Identify which cell holds the provided text, then report its (X, Y) central coordinate. 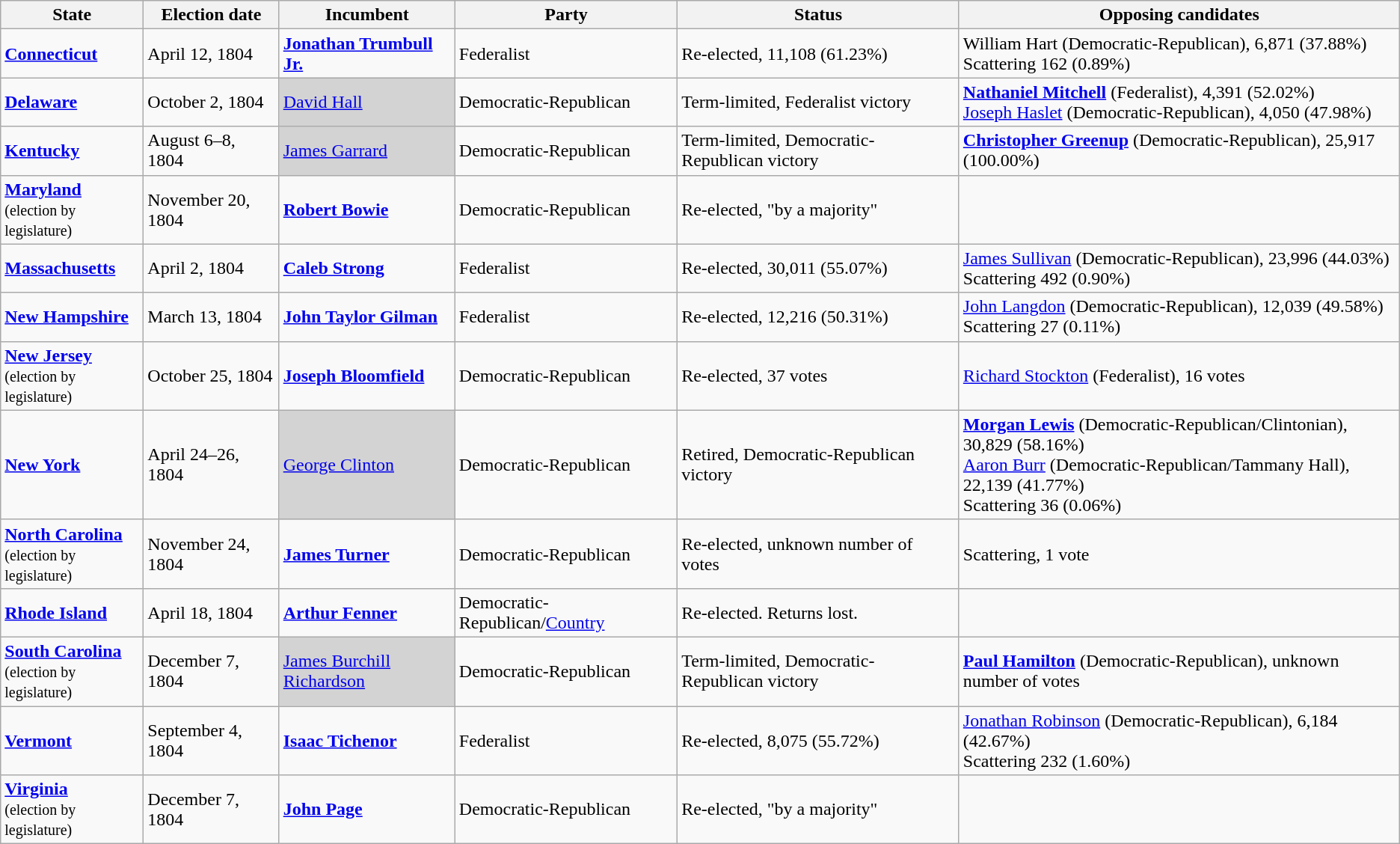
Re-elected. Returns lost. (818, 612)
Re-elected, unknown number of votes (818, 554)
Jonathan Robinson (Democratic-Republican), 6,184 (42.67%)Scattering 232 (1.60%) (1179, 741)
Richard Stockton (Federalist), 16 votes (1179, 376)
Delaware (72, 102)
April 18, 1804 (211, 612)
Massachusetts (72, 268)
Retired, Democratic-Republican victory (818, 465)
New Jersey(election by legislature) (72, 376)
Joseph Bloomfield (366, 376)
Virginia(election by legislature) (72, 810)
Opposing candidates (1179, 15)
George Clinton (366, 465)
Election date (211, 15)
November 20, 1804 (211, 210)
Connecticut (72, 54)
Christopher Greenup (Democratic-Republican), 25,917 (100.00%) (1179, 151)
North Carolina(election by legislature) (72, 554)
Arthur Fenner (366, 612)
March 13, 1804 (211, 317)
Morgan Lewis (Democratic-Republican/Clintonian), 30,829 (58.16%)Aaron Burr (Democratic-Republican/Tammany Hall), 22,139 (41.77%)Scattering 36 (0.06%) (1179, 465)
Term-limited, Federalist victory (818, 102)
October 2, 1804 (211, 102)
Re-elected, 8,075 (55.72%) (818, 741)
James Burchill Richardson (366, 671)
October 25, 1804 (211, 376)
September 4, 1804 (211, 741)
Vermont (72, 741)
Democratic-Republican/Country (565, 612)
Jonathan Trumbull Jr. (366, 54)
John Langdon (Democratic-Republican), 12,039 (49.58%)Scattering 27 (0.11%) (1179, 317)
Robert Bowie (366, 210)
New Hampshire (72, 317)
April 2, 1804 (211, 268)
Paul Hamilton (Democratic-Republican), unknown number of votes (1179, 671)
Isaac Tichenor (366, 741)
Re-elected, 30,011 (55.07%) (818, 268)
Re-elected, 12,216 (50.31%) (818, 317)
William Hart (Democratic-Republican), 6,871 (37.88%)Scattering 162 (0.89%) (1179, 54)
Re-elected, 37 votes (818, 376)
Kentucky (72, 151)
State (72, 15)
Party (565, 15)
Caleb Strong (366, 268)
August 6–8, 1804 (211, 151)
James Garrard (366, 151)
Status (818, 15)
John Taylor Gilman (366, 317)
Re-elected, 11,108 (61.23%) (818, 54)
April 24–26, 1804 (211, 465)
November 24, 1804 (211, 554)
New York (72, 465)
Scattering, 1 vote (1179, 554)
Rhode Island (72, 612)
David Hall (366, 102)
Incumbent (366, 15)
April 12, 1804 (211, 54)
Nathaniel Mitchell (Federalist), 4,391 (52.02%)Joseph Haslet (Democratic-Republican), 4,050 (47.98%) (1179, 102)
James Turner (366, 554)
South Carolina(election by legislature) (72, 671)
James Sullivan (Democratic-Republican), 23,996 (44.03%)Scattering 492 (0.90%) (1179, 268)
John Page (366, 810)
Maryland(election by legislature) (72, 210)
